For the text-containing cell, return its midpoint in (X, Y) coordinate format. 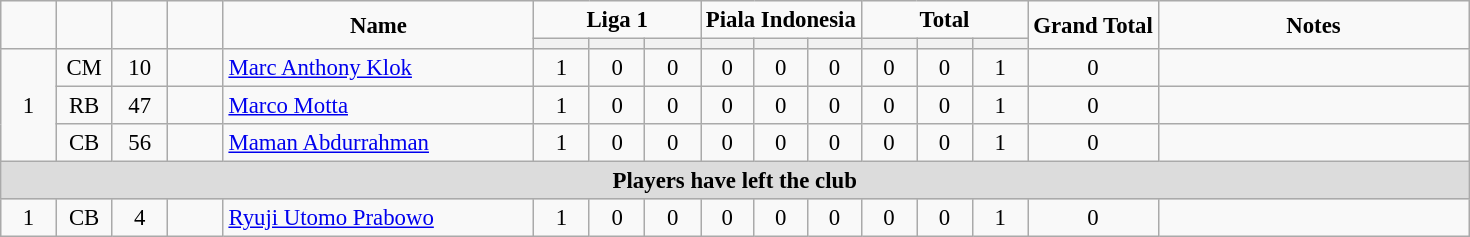
Marco Motta (378, 106)
56 (140, 143)
CB (84, 143)
10 (140, 68)
Total (944, 20)
Name (378, 25)
Grand Total (1093, 25)
Marc Anthony Klok (378, 68)
47 (140, 106)
CM (84, 68)
Maman Abdurrahman (378, 143)
Notes (1314, 25)
RB (84, 106)
Piala Indonesia (780, 20)
Liga 1 (618, 20)
Players have left the club (735, 181)
